Output the (X, Y) coordinate of the center of the cell containing the given text.  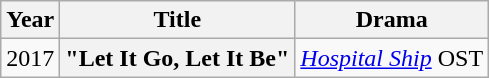
Title (178, 20)
Hospital Ship OST (392, 58)
Year (30, 20)
2017 (30, 58)
Drama (392, 20)
"Let It Go, Let It Be" (178, 58)
